Detect which cell encompasses the target text, then output its (X, Y) center coordinate. 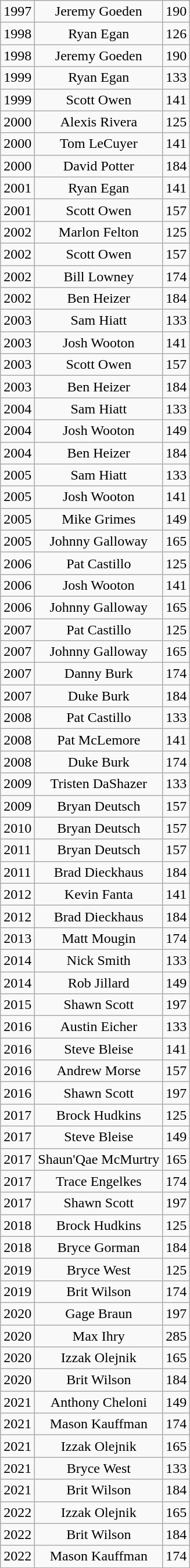
Anthony Cheloni (99, 1402)
285 (177, 1335)
David Potter (99, 166)
Danny Burk (99, 674)
Gage Braun (99, 1313)
Mike Grimes (99, 519)
Pat McLemore (99, 740)
Rob Jillard (99, 983)
126 (177, 34)
Nick Smith (99, 960)
Bill Lowney (99, 277)
Max Ihry (99, 1335)
2010 (17, 828)
Tristen DaShazer (99, 784)
Austin Eicher (99, 1027)
Kevin Fanta (99, 894)
2013 (17, 938)
2015 (17, 1005)
Tom LeCuyer (99, 144)
Shaun'Qae McMurtry (99, 1159)
Alexis Rivera (99, 122)
1997 (17, 12)
Marlon Felton (99, 232)
Trace Engelkes (99, 1181)
Andrew Morse (99, 1071)
Matt Mougin (99, 938)
Bryce Gorman (99, 1247)
